Capture the cell that displays the provided text and extract its (X, Y) central coordinate. 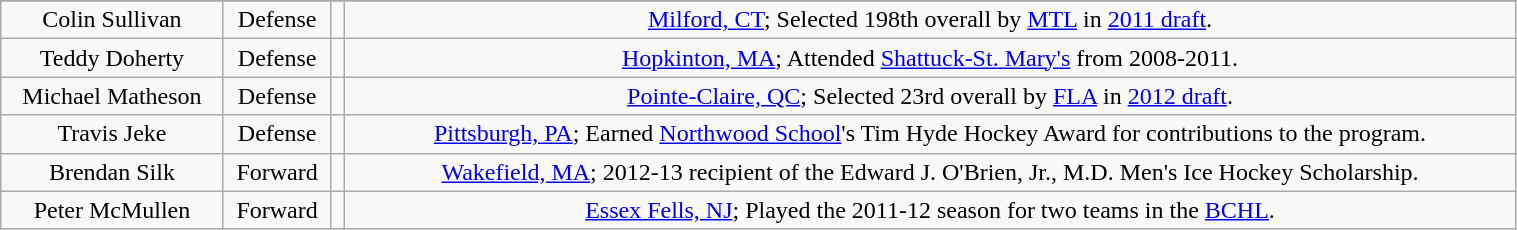
Milford, CT; Selected 198th overall by MTL in 2011 draft. (930, 20)
Wakefield, MA; 2012-13 recipient of the Edward J. O'Brien, Jr., M.D. Men's Ice Hockey Scholarship. (930, 172)
Pittsburgh, PA; Earned Northwood School's Tim Hyde Hockey Award for contributions to the program. (930, 134)
Colin Sullivan (112, 20)
Peter McMullen (112, 210)
Travis Jeke (112, 134)
Hopkinton, MA; Attended Shattuck-St. Mary's from 2008-2011. (930, 58)
Pointe-Claire, QC; Selected 23rd overall by FLA in 2012 draft. (930, 96)
Teddy Doherty (112, 58)
Michael Matheson (112, 96)
Brendan Silk (112, 172)
Essex Fells, NJ; Played the 2011-12 season for two teams in the BCHL. (930, 210)
